Return the [X, Y] coordinate for the center point of the cell that contains the specified text.  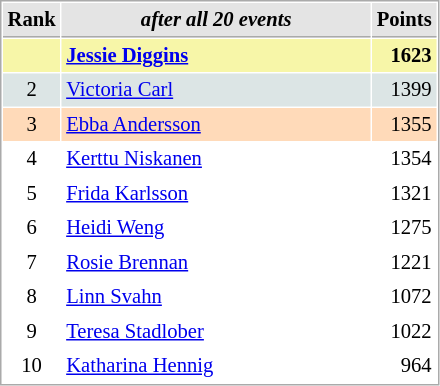
1221 [404, 262]
1321 [404, 194]
10 [32, 366]
Katharina Hennig [216, 366]
1275 [404, 228]
Rank [32, 20]
1072 [404, 296]
Linn Svahn [216, 296]
Kerttu Niskanen [216, 158]
1355 [404, 124]
Frida Karlsson [216, 194]
4 [32, 158]
2 [32, 90]
1623 [404, 56]
9 [32, 332]
Teresa Stadlober [216, 332]
1354 [404, 158]
Points [404, 20]
Jessie Diggins [216, 56]
Victoria Carl [216, 90]
964 [404, 366]
Heidi Weng [216, 228]
1399 [404, 90]
3 [32, 124]
8 [32, 296]
Ebba Andersson [216, 124]
5 [32, 194]
Rosie Brennan [216, 262]
7 [32, 262]
6 [32, 228]
1022 [404, 332]
after all 20 events [216, 20]
